Provide the (x, y) coordinate of the cell's center where the given text is located.  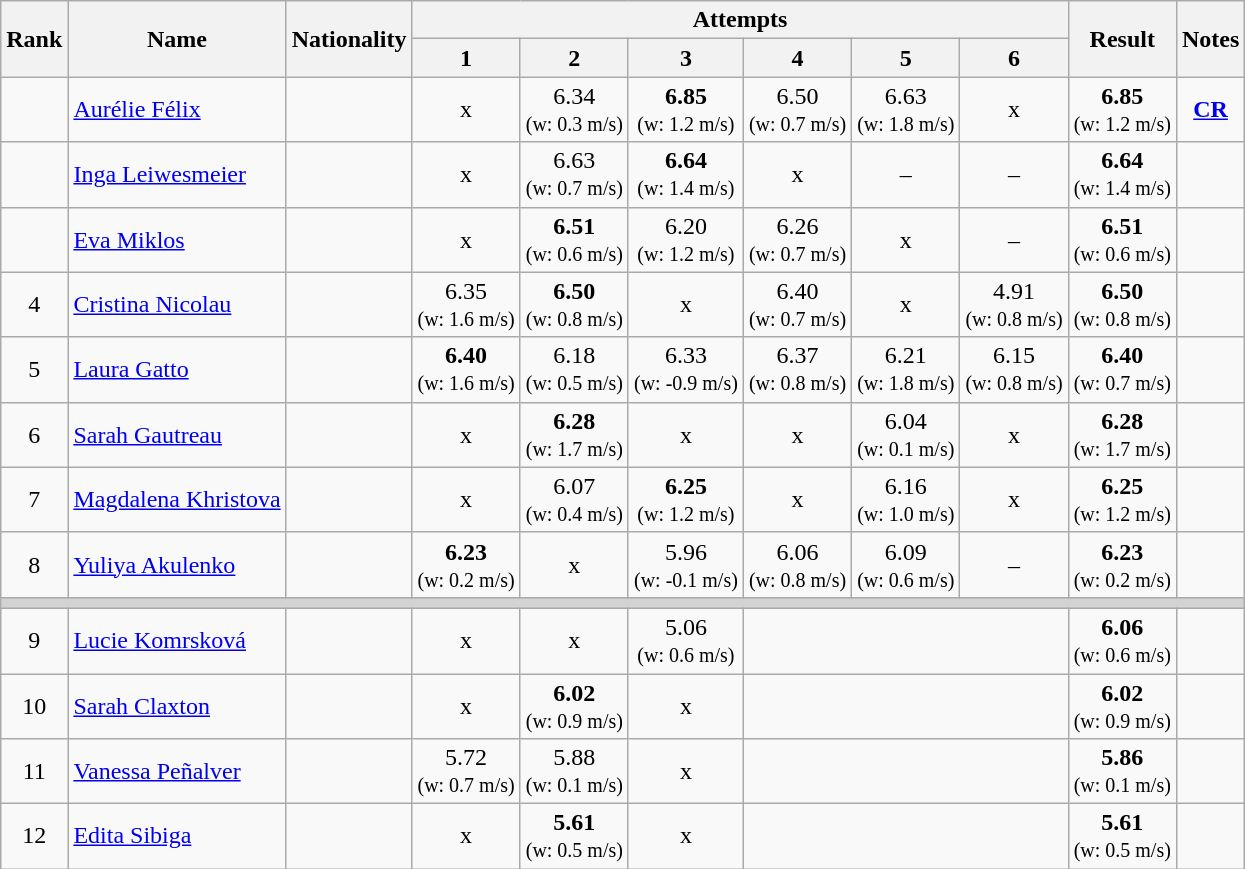
10 (34, 706)
3 (686, 58)
Eva Miklos (177, 240)
6.06(w: 0.8 m/s) (797, 564)
6.50(w: 0.7 m/s) (797, 110)
6.35(w: 1.6 m/s) (466, 304)
6.37(w: 0.8 m/s) (797, 370)
5.86(w: 0.1 m/s) (1122, 772)
Aurélie Félix (177, 110)
6.21(w: 1.8 m/s) (906, 370)
7 (34, 500)
6.33(w: -0.9 m/s) (686, 370)
6.20(w: 1.2 m/s) (686, 240)
6.07(w: 0.4 m/s) (574, 500)
5.72(w: 0.7 m/s) (466, 772)
6.63(w: 0.7 m/s) (574, 174)
6.09(w: 0.6 m/s) (906, 564)
6.16(w: 1.0 m/s) (906, 500)
6.18(w: 0.5 m/s) (574, 370)
6.34(w: 0.3 m/s) (574, 110)
11 (34, 772)
5.96(w: -0.1 m/s) (686, 564)
Nationality (349, 39)
6.26(w: 0.7 m/s) (797, 240)
8 (34, 564)
Cristina Nicolau (177, 304)
Yuliya Akulenko (177, 564)
Laura Gatto (177, 370)
Name (177, 39)
6.15(w: 0.8 m/s) (1014, 370)
Edita Sibiga (177, 836)
4.91(w: 0.8 m/s) (1014, 304)
12 (34, 836)
5.88(w: 0.1 m/s) (574, 772)
Sarah Claxton (177, 706)
6.06(w: 0.6 m/s) (1122, 640)
6.04(w: 0.1 m/s) (906, 434)
Result (1122, 39)
CR (1210, 110)
Attempts (740, 20)
6.63(w: 1.8 m/s) (906, 110)
5.06(w: 0.6 m/s) (686, 640)
Inga Leiwesmeier (177, 174)
Rank (34, 39)
Notes (1210, 39)
Magdalena Khristova (177, 500)
Lucie Komrsková (177, 640)
Sarah Gautreau (177, 434)
2 (574, 58)
6.40(w: 1.6 m/s) (466, 370)
Vanessa Peñalver (177, 772)
1 (466, 58)
9 (34, 640)
